Search for the cell housing the specified text and yield its (X, Y) center coordinate. 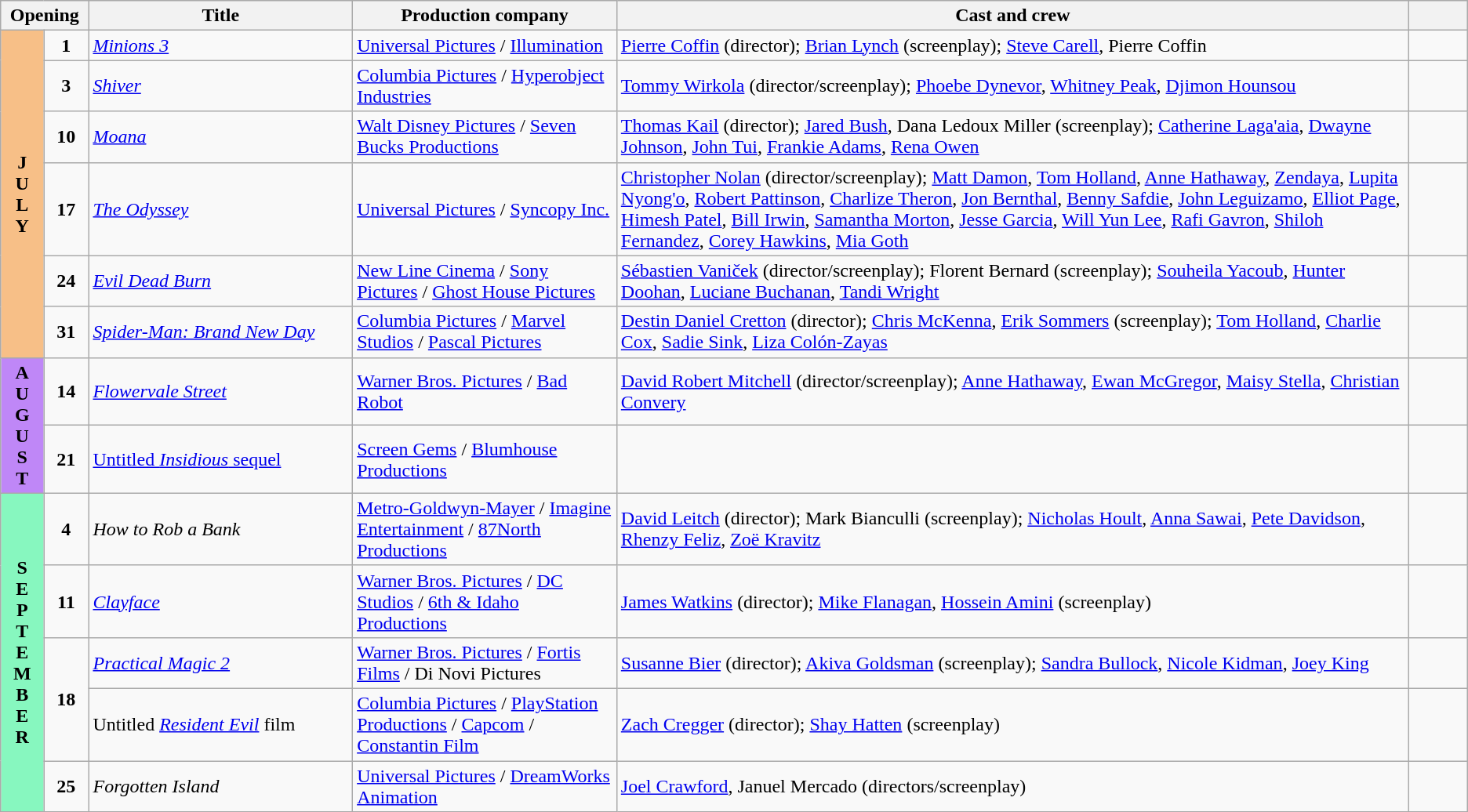
14 (66, 392)
Practical Magic 2 (221, 663)
25 (66, 785)
1 (66, 45)
James Watkins (director); Mike Flanagan, Hossein Amini (screenplay) (1012, 601)
3 (66, 86)
How to Rob a Bank (221, 529)
21 (66, 459)
Pierre Coffin (director); Brian Lynch (screenplay); Steve Carell, Pierre Coffin (1012, 45)
Evil Dead Burn (221, 281)
18 (66, 699)
Zach Cregger (director); Shay Hatten (screenplay) (1012, 724)
Universal Pictures / Illumination (485, 45)
Untitled Resident Evil film (221, 724)
Title (221, 16)
Destin Daniel Cretton (director); Chris McKenna, Erik Sommers (screenplay); Tom Holland, Charlie Cox, Sadie Sink, Liza Colón-Zayas (1012, 332)
Universal Pictures / Syncopy Inc. (485, 208)
Sébastien Vaniček (director/screenplay); Florent Bernard (screenplay); Souheila Yacoub, Hunter Doohan, Luciane Buchanan, Tandi Wright (1012, 281)
New Line Cinema / Sony Pictures / Ghost House Pictures (485, 281)
SEPTEMBER (22, 652)
Thomas Kail (director); Jared Bush, Dana Ledoux Miller (screenplay); Catherine Laga'aia, Dwayne Johnson, John Tui, Frankie Adams, Rena Owen (1012, 136)
4 (66, 529)
Susanne Bier (director); Akiva Goldsman (screenplay); Sandra Bullock, Nicole Kidman, Joey King (1012, 663)
31 (66, 332)
10 (66, 136)
Moana (221, 136)
Forgotten Island (221, 785)
Columbia Pictures / Marvel Studios / Pascal Pictures (485, 332)
David Leitch (director); Mark Bianculli (screenplay); Nicholas Hoult, Anna Sawai, Pete Davidson, Rhenzy Feliz, Zoë Kravitz (1012, 529)
Columbia Pictures / PlayStation Productions / Capcom / Constantin Film (485, 724)
Untitled Insidious sequel (221, 459)
11 (66, 601)
Tommy Wirkola (director/screenplay); Phoebe Dynevor, Whitney Peak, Djimon Hounsou (1012, 86)
Spider-Man: Brand New Day (221, 332)
Metro-Goldwyn-Mayer / Imagine Entertainment / 87North Productions (485, 529)
The Odyssey (221, 208)
Walt Disney Pictures / Seven Bucks Productions (485, 136)
Warner Bros. Pictures / Fortis Films / Di Novi Pictures (485, 663)
17 (66, 208)
Screen Gems / Blumhouse Productions (485, 459)
Opening (45, 16)
Universal Pictures / DreamWorks Animation (485, 785)
Shiver (221, 86)
JULY (22, 194)
Warner Bros. Pictures / DC Studios / 6th & Idaho Productions (485, 601)
Joel Crawford, Januel Mercado (directors/screenplay) (1012, 785)
David Robert Mitchell (director/screenplay); Anne Hathaway, Ewan McGregor, Maisy Stella, Christian Convery (1012, 392)
Cast and crew (1012, 16)
Clayface (221, 601)
Flowervale Street (221, 392)
AUGUST (22, 425)
Production company (485, 16)
Minions 3 (221, 45)
24 (66, 281)
Columbia Pictures / Hyperobject Industries (485, 86)
Warner Bros. Pictures / Bad Robot (485, 392)
